Capture the cell that displays the provided text and extract its [x, y] central coordinate. 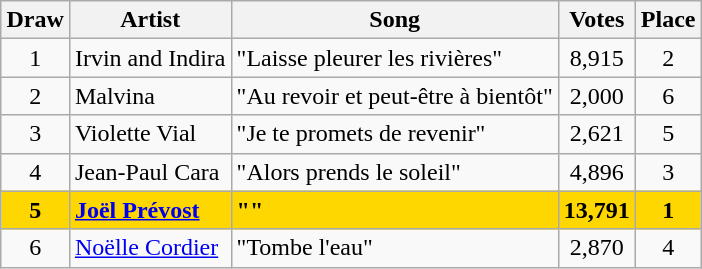
2,000 [596, 96]
"Au revoir et peut-être à bientôt" [394, 96]
Jean-Paul Cara [150, 172]
"" [394, 210]
"Alors prends le soleil" [394, 172]
Irvin and Indira [150, 58]
4,896 [596, 172]
"Laisse pleurer les rivières" [394, 58]
Violette Vial [150, 134]
Artist [150, 20]
Noëlle Cordier [150, 248]
Song [394, 20]
Joël Prévost [150, 210]
13,791 [596, 210]
"Tombe l'eau" [394, 248]
8,915 [596, 58]
Votes [596, 20]
"Je te promets de revenir" [394, 134]
Malvina [150, 96]
Place [668, 20]
Draw [35, 20]
2,870 [596, 248]
2,621 [596, 134]
